Find where the given text appears and provide that cell's center as [x, y] coordinate. 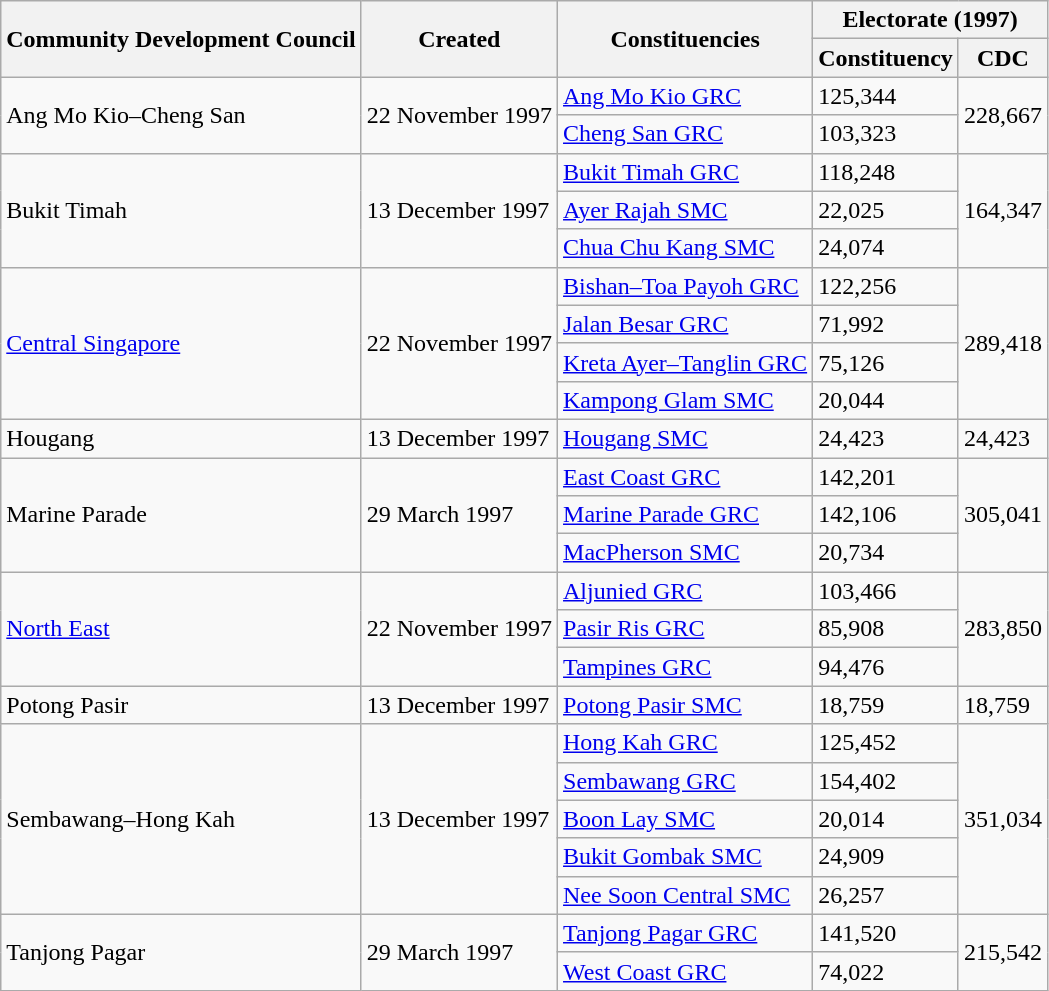
Constituency [886, 58]
Bukit Gombak SMC [686, 857]
CDC [1002, 58]
West Coast GRC [686, 971]
103,466 [886, 591]
103,323 [886, 134]
Community Development Council [181, 39]
154,402 [886, 781]
Sembawang GRC [686, 781]
85,908 [886, 629]
Hong Kah GRC [686, 743]
Hougang SMC [686, 438]
Aljunied GRC [686, 591]
71,992 [886, 324]
22,025 [886, 210]
228,667 [1002, 115]
289,418 [1002, 343]
Hougang [181, 438]
75,126 [886, 362]
Nee Soon Central SMC [686, 895]
Sembawang–Hong Kah [181, 819]
94,476 [886, 667]
351,034 [1002, 819]
Boon Lay SMC [686, 819]
Jalan Besar GRC [686, 324]
Bukit Timah GRC [686, 172]
26,257 [886, 895]
20,044 [886, 400]
Kampong Glam SMC [686, 400]
Created [459, 39]
MacPherson SMC [686, 553]
Marine Parade GRC [686, 515]
20,014 [886, 819]
118,248 [886, 172]
East Coast GRC [686, 477]
125,344 [886, 96]
Bishan–Toa Payoh GRC [686, 286]
Bukit Timah [181, 210]
Marine Parade [181, 515]
305,041 [1002, 515]
283,850 [1002, 629]
North East [181, 629]
141,520 [886, 933]
Constituencies [686, 39]
Cheng San GRC [686, 134]
215,542 [1002, 952]
Ang Mo Kio–Cheng San [181, 115]
Pasir Ris GRC [686, 629]
Tampines GRC [686, 667]
Ang Mo Kio GRC [686, 96]
Potong Pasir SMC [686, 705]
122,256 [886, 286]
24,909 [886, 857]
Central Singapore [181, 343]
Tanjong Pagar [181, 952]
24,074 [886, 248]
164,347 [1002, 210]
20,734 [886, 553]
Potong Pasir [181, 705]
Tanjong Pagar GRC [686, 933]
Ayer Rajah SMC [686, 210]
125,452 [886, 743]
Electorate (1997) [930, 20]
Kreta Ayer–Tanglin GRC [686, 362]
142,201 [886, 477]
74,022 [886, 971]
Chua Chu Kang SMC [686, 248]
142,106 [886, 515]
